Pinpoint the cell where the given text exists, returning its [X, Y] midpoint coordinate. 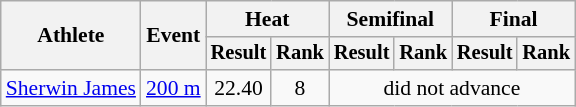
Athlete [71, 36]
Event [174, 36]
did not advance [452, 88]
Heat [268, 19]
22.40 [239, 88]
Sherwin James [71, 88]
8 [300, 88]
Final [514, 19]
Semifinal [390, 19]
200 m [174, 88]
